Detect which cell encompasses the target text, then output its [X, Y] center coordinate. 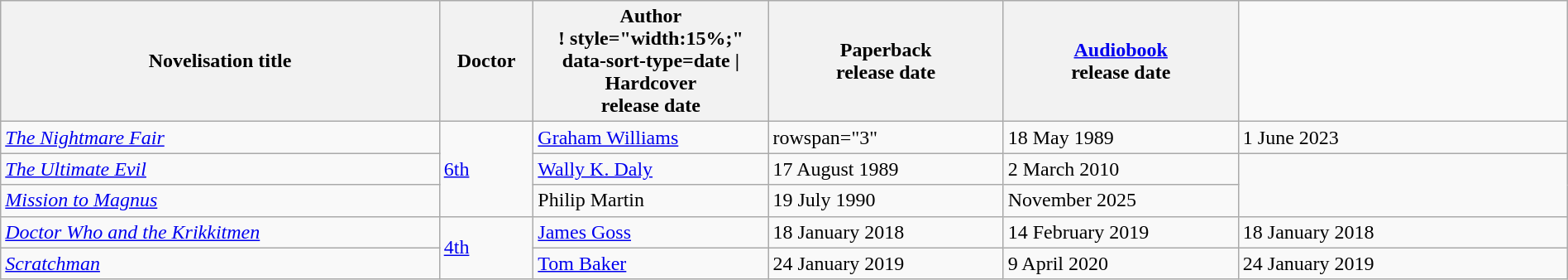
9 April 2020 [1121, 263]
James Goss [651, 232]
4th [486, 248]
17 August 1989 [886, 169]
The Ultimate Evil [220, 169]
Author! style="width:15%;" data-sort-type=date | Hardcover release date [651, 61]
Doctor Who and the Krikkitmen [220, 232]
November 2025 [1121, 200]
2 March 2010 [1121, 169]
Audiobook release date [1121, 61]
19 July 1990 [886, 200]
rowspan="3" [886, 138]
18 May 1989 [1121, 138]
Philip Martin [651, 200]
Tom Baker [651, 263]
Graham Williams [651, 138]
6th [486, 169]
Wally K. Daly [651, 169]
The Nightmare Fair [220, 138]
Doctor [486, 61]
1 June 2023 [1403, 138]
Scratchman [220, 263]
14 February 2019 [1121, 232]
Paperback release date [886, 61]
Mission to Magnus [220, 200]
Novelisation title [220, 61]
